Pinpoint the cell where the given text exists, returning its [X, Y] midpoint coordinate. 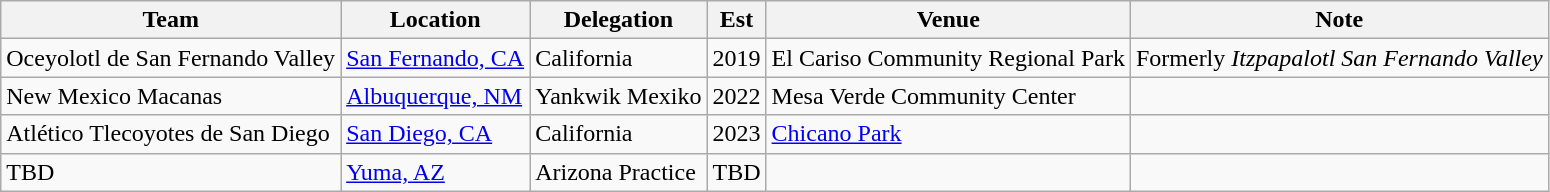
Atlético Tlecoyotes de San Diego [171, 134]
Arizona Practice [618, 172]
Oceyolotl de San Fernando Valley [171, 58]
2019 [736, 58]
Chicano Park [948, 134]
Yuma, AZ [436, 172]
Mesa Verde Community Center [948, 96]
San Fernando, CA [436, 58]
Team [171, 20]
Note [1339, 20]
2023 [736, 134]
Yankwik Mexiko [618, 96]
Est [736, 20]
New Mexico Macanas [171, 96]
Venue [948, 20]
Location [436, 20]
El Cariso Community Regional Park [948, 58]
2022 [736, 96]
Delegation [618, 20]
Formerly Itzpapalotl San Fernando Valley [1339, 58]
Albuquerque, NM [436, 96]
San Diego, CA [436, 134]
